For the text-containing cell, return its midpoint in (X, Y) coordinate format. 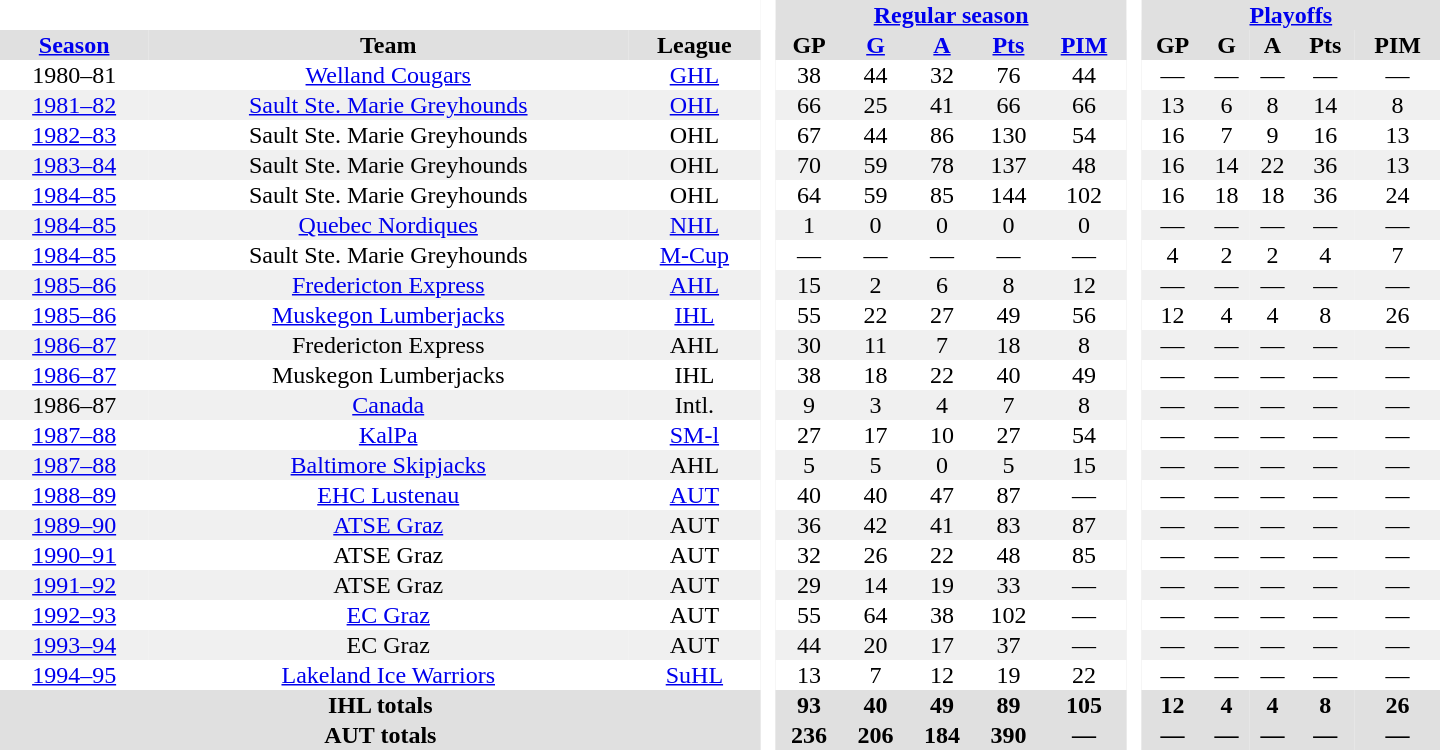
236 (809, 735)
89 (1008, 705)
IHL totals (380, 705)
105 (1084, 705)
SM-l (694, 435)
10 (942, 435)
47 (942, 495)
29 (809, 585)
Lakeland Ice Warriors (388, 675)
83 (1008, 525)
93 (809, 705)
70 (809, 165)
M-Cup (694, 255)
78 (942, 165)
11 (875, 345)
1994–95 (74, 675)
Canada (388, 405)
Regular season (951, 15)
130 (1008, 135)
GHL (694, 75)
1983–84 (74, 165)
1992–93 (74, 615)
37 (1008, 645)
SuHL (694, 675)
1988–89 (74, 495)
24 (1398, 195)
Intl. (694, 405)
Baltimore Skipjacks (388, 465)
42 (875, 525)
1981–82 (74, 105)
137 (1008, 165)
Playoffs (1291, 15)
AUT totals (380, 735)
1991–92 (74, 585)
1980–81 (74, 75)
1982–83 (74, 135)
NHL (694, 225)
390 (1008, 735)
30 (809, 345)
Quebec Nordiques (388, 225)
20 (875, 645)
25 (875, 105)
86 (942, 135)
56 (1084, 315)
1989–90 (74, 525)
1990–91 (74, 555)
KalPa (388, 435)
3 (875, 405)
184 (942, 735)
144 (1008, 195)
League (694, 45)
1 (809, 225)
76 (1008, 75)
206 (875, 735)
Welland Cougars (388, 75)
1993–94 (74, 645)
Team (388, 45)
EHC Lustenau (388, 495)
Season (74, 45)
67 (809, 135)
33 (1008, 585)
